From the cell containing the given text, extract its center point as (X, Y) coordinate. 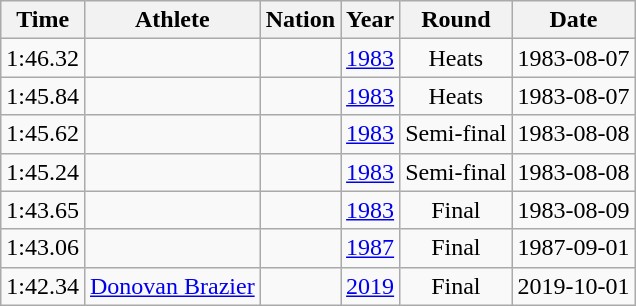
1:42.34 (43, 286)
Athlete (172, 20)
Donovan Brazier (172, 286)
Year (370, 20)
Time (43, 20)
Date (574, 20)
2019-10-01 (574, 286)
Round (456, 20)
1:45.62 (43, 134)
Nation (300, 20)
1:43.65 (43, 210)
2019 (370, 286)
1:46.32 (43, 58)
1987 (370, 248)
1:45.84 (43, 96)
1987-09-01 (574, 248)
1:43.06 (43, 248)
1983-08-09 (574, 210)
1:45.24 (43, 172)
